Output the (x, y) coordinate of the center of the cell containing the given text.  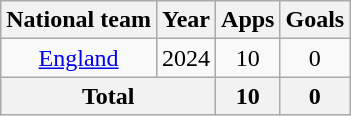
Total (108, 96)
2024 (186, 58)
National team (79, 20)
Apps (248, 20)
Year (186, 20)
Goals (315, 20)
England (79, 58)
